From the cell containing the given text, extract its center point as (x, y) coordinate. 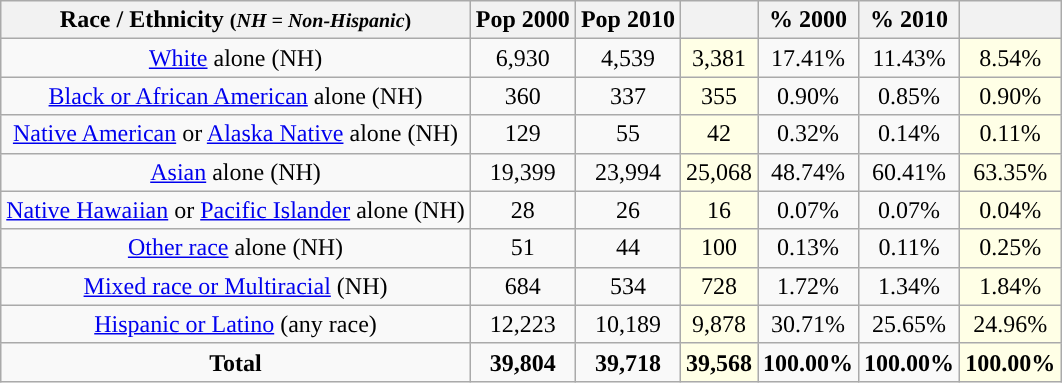
Total (236, 362)
0.85% (910, 96)
44 (628, 248)
337 (628, 96)
6,930 (522, 58)
534 (628, 286)
355 (718, 96)
Asian alone (NH) (236, 172)
39,568 (718, 362)
Race / Ethnicity (NH = Non-Hispanic) (236, 20)
Hispanic or Latino (any race) (236, 324)
0.14% (910, 134)
23,994 (628, 172)
19,399 (522, 172)
1.84% (1010, 286)
129 (522, 134)
55 (628, 134)
% 2000 (808, 20)
684 (522, 286)
1.72% (808, 286)
0.25% (1010, 248)
24.96% (1010, 324)
Native Hawaiian or Pacific Islander alone (NH) (236, 210)
% 2010 (910, 20)
17.41% (808, 58)
Native American or Alaska Native alone (NH) (236, 134)
16 (718, 210)
4,539 (628, 58)
100 (718, 248)
63.35% (1010, 172)
28 (522, 210)
0.13% (808, 248)
30.71% (808, 324)
39,718 (628, 362)
1.34% (910, 286)
51 (522, 248)
728 (718, 286)
39,804 (522, 362)
25.65% (910, 324)
8.54% (1010, 58)
11.43% (910, 58)
60.41% (910, 172)
26 (628, 210)
Other race alone (NH) (236, 248)
25,068 (718, 172)
0.32% (808, 134)
White alone (NH) (236, 58)
360 (522, 96)
0.04% (1010, 210)
48.74% (808, 172)
Pop 2010 (628, 20)
3,381 (718, 58)
Black or African American alone (NH) (236, 96)
10,189 (628, 324)
Pop 2000 (522, 20)
42 (718, 134)
9,878 (718, 324)
Mixed race or Multiracial (NH) (236, 286)
12,223 (522, 324)
